Identify which cell holds the provided text, then report its [x, y] central coordinate. 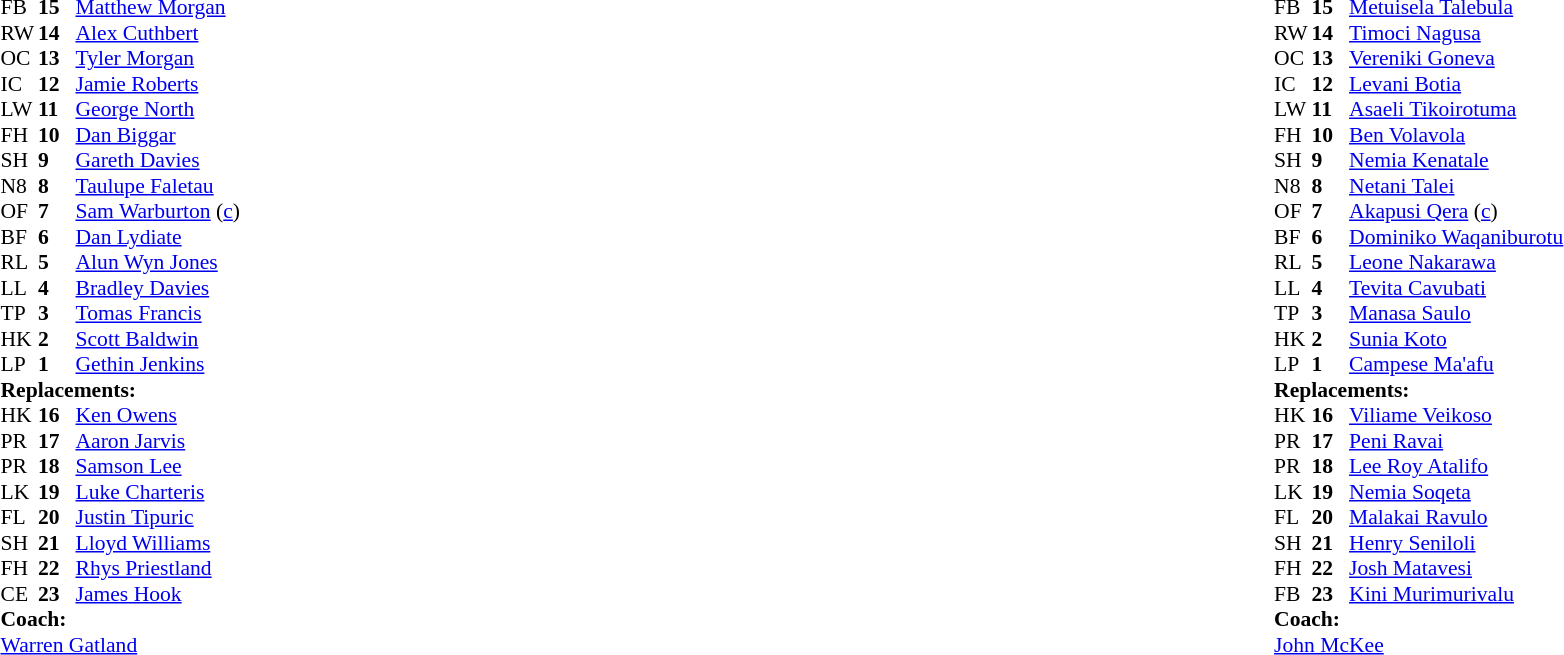
Lee Roy Atalifo [1456, 467]
Peni Ravai [1456, 441]
Sunia Koto [1456, 339]
Vereniki Goneva [1456, 59]
Asaeli Tikoirotuma [1456, 109]
Tomas Francis [158, 313]
James Hook [158, 594]
Nemia Soqeta [1456, 492]
Rhys Priestland [158, 569]
Netani Talei [1456, 186]
Ken Owens [158, 415]
Timoci Nagusa [1456, 33]
Akapusi Qera (c) [1456, 211]
Kini Murimurivalu [1456, 594]
Manasa Saulo [1456, 313]
Taulupe Faletau [158, 186]
Josh Matavesi [1456, 569]
Tevita Cavubati [1456, 288]
Gareth Davies [158, 161]
Samson Lee [158, 467]
Leone Nakarawa [1456, 263]
Viliame Veikoso [1456, 415]
Jamie Roberts [158, 84]
Alex Cuthbert [158, 33]
Dominiko Waqaniburotu [1456, 237]
Dan Lydiate [158, 237]
Scott Baldwin [158, 339]
Henry Seniloli [1456, 543]
Alun Wyn Jones [158, 263]
FB [1293, 594]
Campese Ma'afu [1456, 365]
Levani Botia [1456, 84]
Gethin Jenkins [158, 365]
Aaron Jarvis [158, 441]
Sam Warburton (c) [158, 211]
Nemia Kenatale [1456, 161]
Ben Volavola [1456, 135]
Justin Tipuric [158, 517]
Luke Charteris [158, 492]
Bradley Davies [158, 288]
George North [158, 109]
CE [19, 594]
Tyler Morgan [158, 59]
Malakai Ravulo [1456, 517]
Dan Biggar [158, 135]
Lloyd Williams [158, 543]
